Extract the (X, Y) coordinate from the center of the cell holding the provided text.  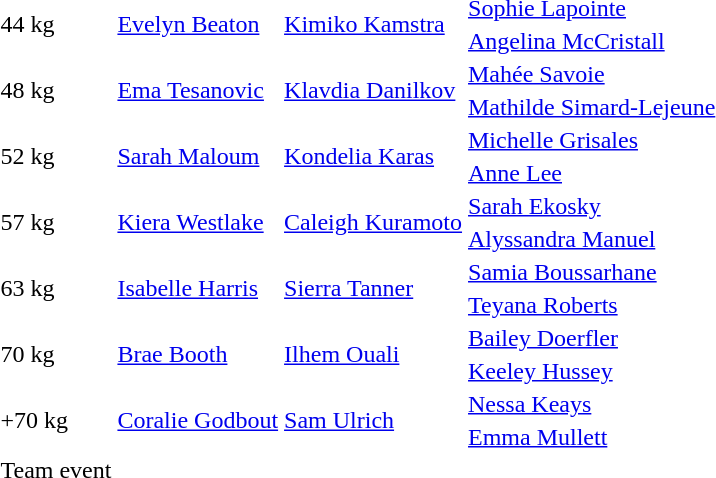
Kondelia Karas (374, 156)
Coralie Godbout (198, 420)
Sam Ulrich (374, 420)
Caleigh Kuramoto (374, 222)
Sarah Maloum (198, 156)
Brae Booth (198, 354)
Sierra Tanner (374, 288)
Ilhem Ouali (374, 354)
Klavdia Danilkov (374, 90)
Isabelle Harris (198, 288)
Ema Tesanovic (198, 90)
Kiera Westlake (198, 222)
